Detect which cell encompasses the target text, then output its [X, Y] center coordinate. 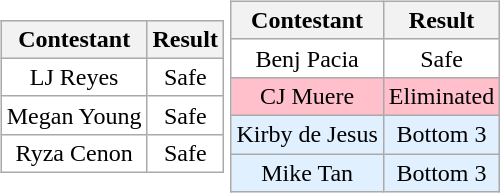
Eliminated [441, 96]
LJ Reyes [74, 77]
Benj Pacia [307, 58]
Kirby de Jesus [307, 134]
Mike Tan [307, 173]
Ryza Cenon [74, 153]
Megan Young [74, 115]
CJ Muere [307, 96]
